For the text-containing cell, return its midpoint in (x, y) coordinate format. 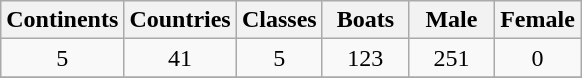
41 (180, 58)
Male (451, 20)
Countries (180, 20)
0 (537, 58)
251 (451, 58)
Continents (62, 20)
Boats (365, 20)
Female (537, 20)
123 (365, 58)
Classes (279, 20)
